Find where the given text appears and provide that cell's center as (x, y) coordinate. 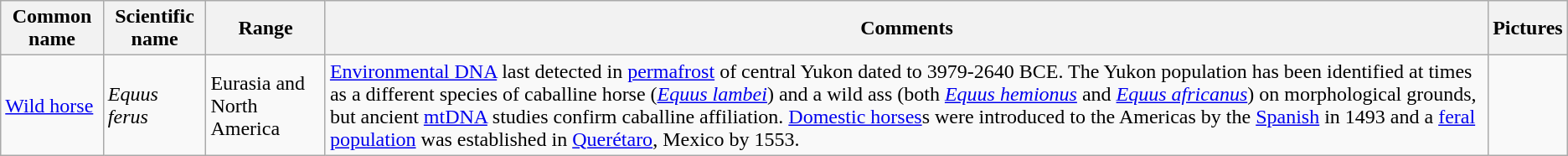
Comments (906, 29)
Scientific name (154, 29)
Common name (52, 29)
Range (266, 29)
Wild horse (52, 106)
Pictures (1528, 29)
Eurasia and North America (266, 106)
Equus ferus (154, 106)
